Output the [X, Y] coordinate of the center of the cell containing the given text.  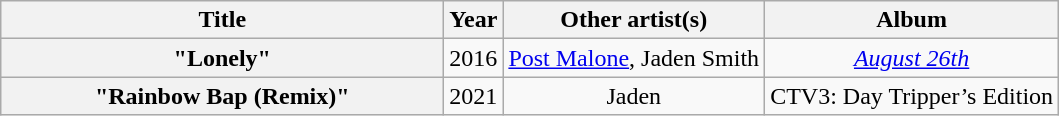
"Rainbow Bap (Remix)" [222, 96]
Jaden [634, 96]
Year [474, 20]
Album [912, 20]
August 26th [912, 58]
2021 [474, 96]
CTV3: Day Tripper’s Edition [912, 96]
Title [222, 20]
Other artist(s) [634, 20]
"Lonely" [222, 58]
Post Malone, Jaden Smith [634, 58]
2016 [474, 58]
